Find where the given text appears and provide that cell's center as [x, y] coordinate. 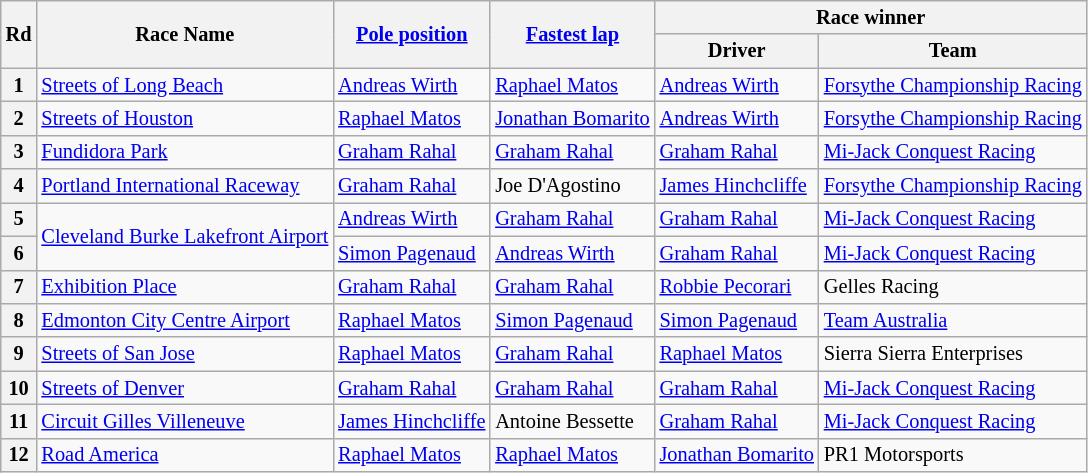
Circuit Gilles Villeneuve [184, 421]
Sierra Sierra Enterprises [953, 354]
7 [19, 287]
11 [19, 421]
5 [19, 219]
Team Australia [953, 320]
2 [19, 118]
Race Name [184, 34]
Rd [19, 34]
Team [953, 51]
4 [19, 186]
Fundidora Park [184, 152]
Antoine Bessette [572, 421]
Cleveland Burke Lakefront Airport [184, 236]
Fastest lap [572, 34]
9 [19, 354]
Race winner [871, 17]
6 [19, 253]
10 [19, 388]
Road America [184, 455]
Exhibition Place [184, 287]
Pole position [412, 34]
Portland International Raceway [184, 186]
1 [19, 85]
Robbie Pecorari [737, 287]
12 [19, 455]
8 [19, 320]
Gelles Racing [953, 287]
PR1 Motorsports [953, 455]
Driver [737, 51]
3 [19, 152]
Edmonton City Centre Airport [184, 320]
Streets of San Jose [184, 354]
Streets of Denver [184, 388]
Joe D'Agostino [572, 186]
Streets of Long Beach [184, 85]
Streets of Houston [184, 118]
